Provide the (X, Y) coordinate of the cell's center where the given text is located.  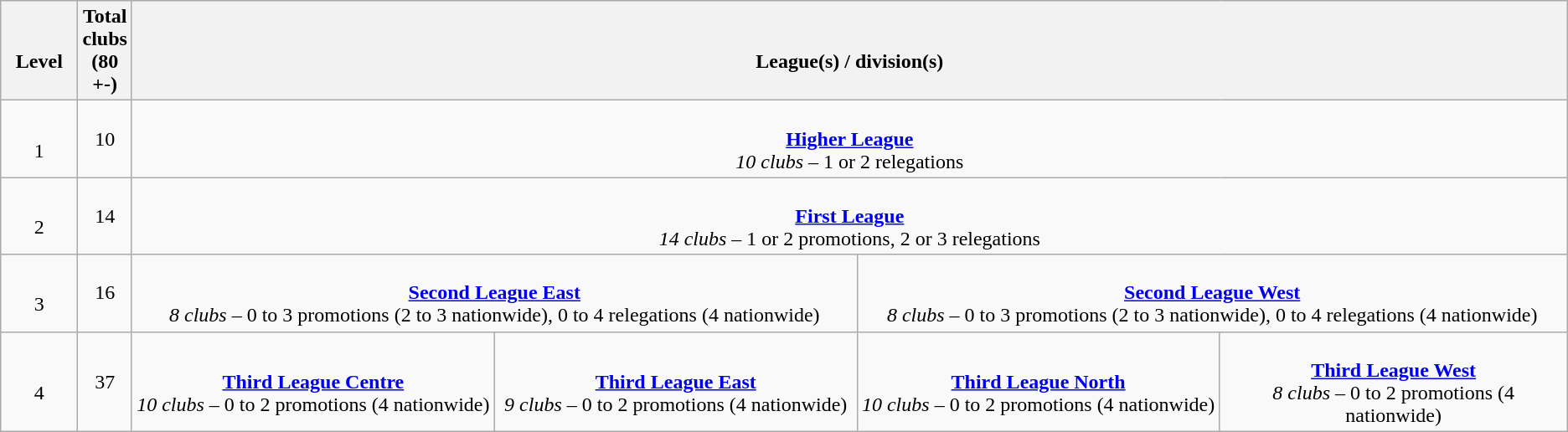
Second League East 8 clubs – 0 to 3 promotions (2 to 3 nationwide), 0 to 4 relegations (4 nationwide) (494, 293)
1 (39, 139)
37 (105, 382)
3 (39, 293)
Third League Centre 10 clubs – 0 to 2 promotions (4 nationwide) (313, 382)
Second League West 8 clubs – 0 to 3 promotions (2 to 3 nationwide), 0 to 4 relegations (4 nationwide) (1212, 293)
10 (105, 139)
Higher League 10 clubs – 1 or 2 relegations (849, 139)
Third League North 10 clubs – 0 to 2 promotions (4 nationwide) (1039, 382)
Third League East 9 clubs – 0 to 2 promotions (4 nationwide) (675, 382)
Third League West 8 clubs – 0 to 2 promotions (4 nationwide) (1394, 382)
Total clubs (80 +-) (105, 50)
First League 14 clubs – 1 or 2 promotions, 2 or 3 relegations (849, 216)
14 (105, 216)
16 (105, 293)
4 (39, 382)
League(s) / division(s) (849, 50)
2 (39, 216)
Level (39, 50)
